Capture the cell that displays the provided text and extract its [X, Y] central coordinate. 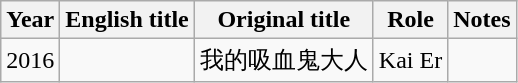
2016 [30, 60]
Year [30, 20]
Kai Er [410, 60]
English title [127, 20]
Original title [284, 20]
Role [410, 20]
Notes [482, 20]
我的吸血鬼大人 [284, 60]
